Extract the [X, Y] coordinate from the center of the cell holding the provided text.  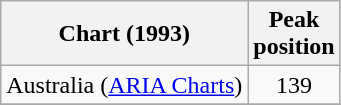
139 [294, 85]
Peakposition [294, 34]
Chart (1993) [124, 34]
Australia (ARIA Charts) [124, 85]
